Locate the cell with the specified text and output its [X, Y] center coordinate. 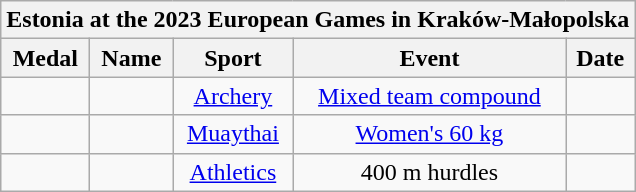
Athletics [233, 172]
Sport [233, 58]
Estonia at the 2023 European Games in Kraków-Małopolska [318, 20]
400 m hurdles [430, 172]
Date [600, 58]
Women's 60 kg [430, 134]
Mixed team compound [430, 96]
Medal [46, 58]
Archery [233, 96]
Muaythai [233, 134]
Event [430, 58]
Name [132, 58]
